Extract the [X, Y] coordinate from the center of the cell holding the provided text.  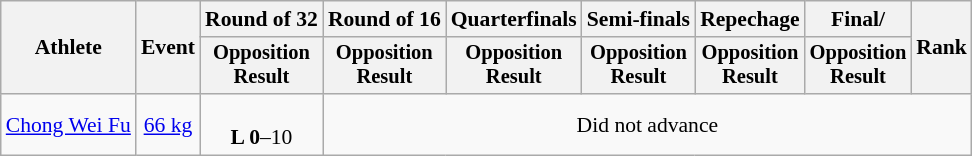
Chong Wei Fu [68, 124]
Repechage [750, 19]
Semi-finals [638, 19]
Event [168, 48]
Round of 16 [384, 19]
L 0–10 [262, 124]
Round of 32 [262, 19]
Did not advance [648, 124]
Final/ [858, 19]
66 kg [168, 124]
Rank [942, 48]
Athlete [68, 48]
Quarterfinals [514, 19]
